Scan for the cell matching the given text and deliver its (x, y) coordinate at center. 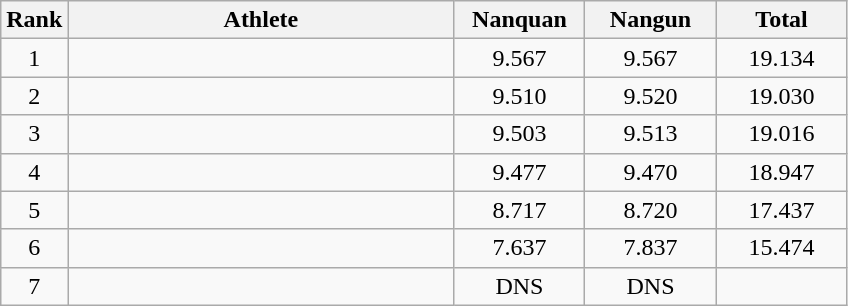
7.837 (650, 248)
9.470 (650, 172)
2 (34, 96)
8.720 (650, 210)
19.016 (782, 134)
Nangun (650, 20)
Nanquan (520, 20)
9.513 (650, 134)
9.477 (520, 172)
19.134 (782, 58)
Athlete (261, 20)
3 (34, 134)
8.717 (520, 210)
5 (34, 210)
17.437 (782, 210)
7 (34, 286)
Total (782, 20)
1 (34, 58)
7.637 (520, 248)
6 (34, 248)
9.503 (520, 134)
Rank (34, 20)
9.510 (520, 96)
9.520 (650, 96)
18.947 (782, 172)
4 (34, 172)
15.474 (782, 248)
19.030 (782, 96)
